Pinpoint the cell where the given text exists, returning its (x, y) midpoint coordinate. 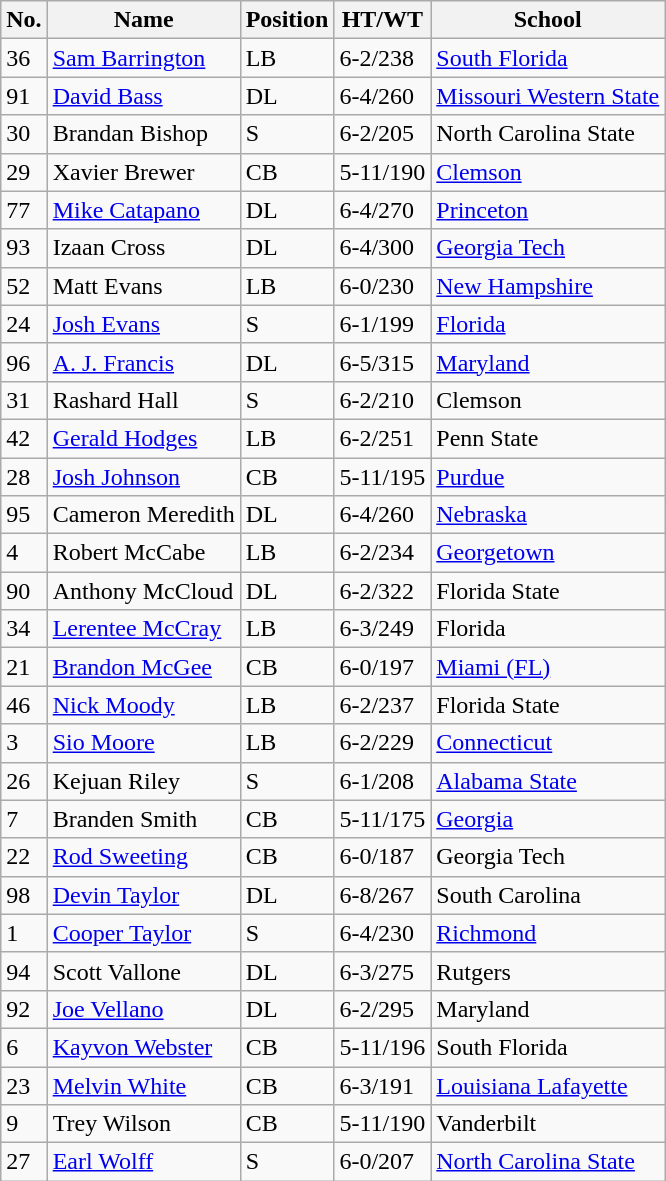
Connecticut (548, 743)
Name (144, 20)
6-4/300 (382, 248)
5-11/196 (382, 1047)
Vanderbilt (548, 1124)
6-2/234 (382, 553)
30 (24, 134)
21 (24, 667)
6-8/267 (382, 895)
Rutgers (548, 971)
6-4/230 (382, 933)
A. J. Francis (144, 362)
Brandan Bishop (144, 134)
91 (24, 96)
3 (24, 743)
6-0/207 (382, 1162)
6-0/197 (382, 667)
26 (24, 781)
Josh Johnson (144, 477)
Branden Smith (144, 819)
93 (24, 248)
School (548, 20)
6-5/315 (382, 362)
Lerentee McCray (144, 629)
Joe Vellano (144, 1009)
95 (24, 515)
Earl Wolff (144, 1162)
98 (24, 895)
Cooper Taylor (144, 933)
Josh Evans (144, 324)
42 (24, 438)
David Bass (144, 96)
90 (24, 591)
Robert McCabe (144, 553)
Gerald Hodges (144, 438)
4 (24, 553)
Kayvon Webster (144, 1047)
HT/WT (382, 20)
Anthony McCloud (144, 591)
Position (287, 20)
77 (24, 210)
92 (24, 1009)
6-2/205 (382, 134)
Devin Taylor (144, 895)
6 (24, 1047)
46 (24, 705)
Mike Catapano (144, 210)
Melvin White (144, 1085)
6-3/275 (382, 971)
Georgia (548, 819)
5-11/175 (382, 819)
6-2/229 (382, 743)
7 (24, 819)
Sam Barrington (144, 58)
6-1/208 (382, 781)
Nebraska (548, 515)
Louisiana Lafayette (548, 1085)
Sio Moore (144, 743)
6-2/251 (382, 438)
Georgetown (548, 553)
36 (24, 58)
Xavier Brewer (144, 172)
Nick Moody (144, 705)
Kejuan Riley (144, 781)
52 (24, 286)
Princeton (548, 210)
6-4/270 (382, 210)
6-1/199 (382, 324)
South Carolina (548, 895)
6-2/237 (382, 705)
Alabama State (548, 781)
Matt Evans (144, 286)
No. (24, 20)
34 (24, 629)
6-0/187 (382, 857)
23 (24, 1085)
Rashard Hall (144, 400)
Richmond (548, 933)
Purdue (548, 477)
6-2/210 (382, 400)
31 (24, 400)
27 (24, 1162)
1 (24, 933)
New Hampshire (548, 286)
29 (24, 172)
Brandon McGee (144, 667)
6-2/238 (382, 58)
28 (24, 477)
6-3/191 (382, 1085)
Trey Wilson (144, 1124)
22 (24, 857)
6-0/230 (382, 286)
9 (24, 1124)
Penn State (548, 438)
96 (24, 362)
Scott Vallone (144, 971)
Cameron Meredith (144, 515)
6-2/295 (382, 1009)
Rod Sweeting (144, 857)
Miami (FL) (548, 667)
Izaan Cross (144, 248)
6-3/249 (382, 629)
6-2/322 (382, 591)
24 (24, 324)
Missouri Western State (548, 96)
94 (24, 971)
5-11/195 (382, 477)
